Capture the cell that displays the provided text and extract its [X, Y] central coordinate. 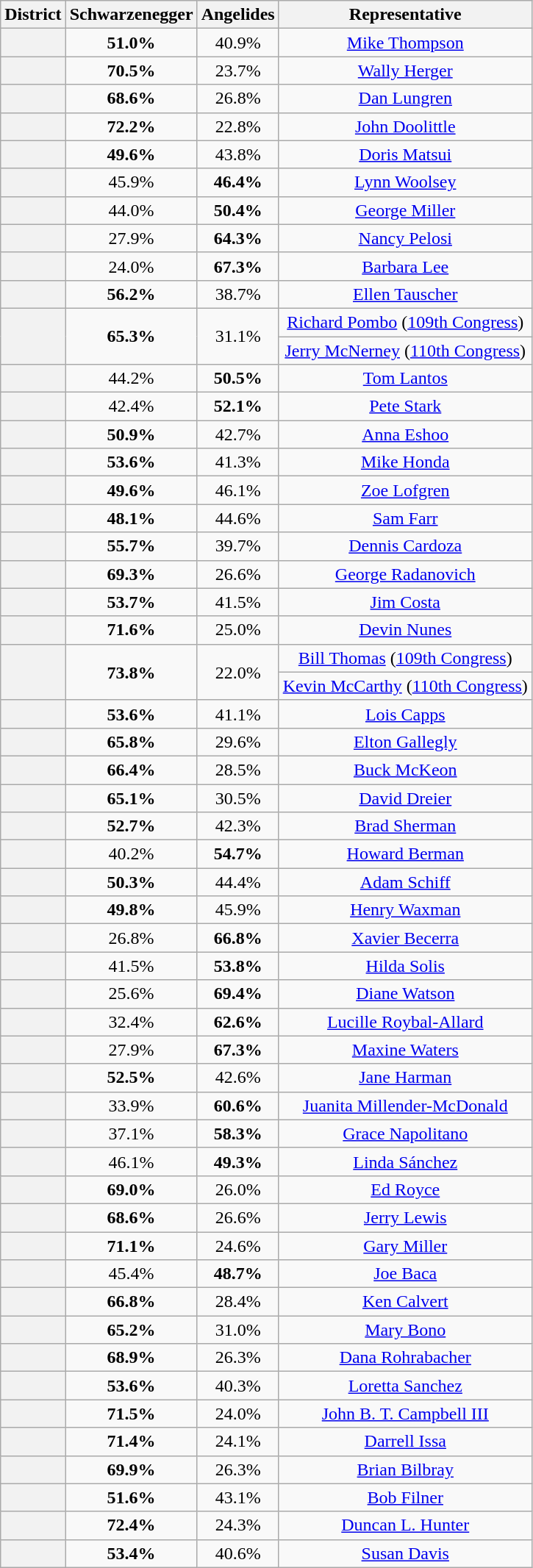
72.2% [131, 126]
Diane Watson [405, 994]
Maxine Waters [405, 1050]
38.7% [238, 294]
50.4% [238, 210]
Richard Pombo (109th Congress) [405, 322]
Mary Bono [405, 1330]
Mike Thompson [405, 43]
49.3% [238, 1161]
71.5% [131, 1414]
Kevin McCarthy (110th Congress) [405, 686]
53.7% [131, 602]
Ken Calvert [405, 1302]
Barbara Lee [405, 266]
Ellen Tauscher [405, 294]
26.0% [238, 1189]
29.6% [238, 742]
Lynn Woolsey [405, 182]
44.0% [131, 210]
65.1% [131, 798]
69.3% [131, 574]
70.5% [131, 71]
73.8% [131, 672]
69.9% [131, 1469]
40.2% [131, 854]
37.1% [131, 1134]
Dennis Cardoza [405, 546]
53.4% [131, 1553]
40.3% [238, 1386]
46.4% [238, 182]
Jim Costa [405, 602]
41.3% [238, 462]
George Miller [405, 210]
Angelides [238, 15]
25.6% [131, 994]
Grace Napolitano [405, 1134]
56.2% [131, 294]
Henry Waxman [405, 910]
44.6% [238, 518]
Joe Baca [405, 1274]
Dan Lungren [405, 99]
Jerry Lewis [405, 1217]
48.1% [131, 518]
55.7% [131, 546]
45.4% [131, 1274]
Linda Sánchez [405, 1161]
Gary Miller [405, 1246]
65.8% [131, 742]
30.5% [238, 798]
22.8% [238, 126]
62.6% [238, 1022]
48.7% [238, 1274]
43.8% [238, 154]
Bob Filner [405, 1497]
Tom Lantos [405, 379]
42.3% [238, 826]
Jane Harman [405, 1078]
Lois Capps [405, 714]
52.7% [131, 826]
69.0% [131, 1189]
Elton Gallegly [405, 742]
31.0% [238, 1330]
31.1% [238, 336]
Buck McKeon [405, 770]
72.4% [131, 1525]
39.7% [238, 546]
Duncan L. Hunter [405, 1525]
66.4% [131, 770]
49.8% [131, 910]
64.3% [238, 238]
43.1% [238, 1497]
71.4% [131, 1442]
53.8% [238, 966]
Bill Thomas (109th Congress) [405, 658]
24.3% [238, 1525]
Ed Royce [405, 1189]
28.5% [238, 770]
Adam Schiff [405, 882]
Lucille Roybal-Allard [405, 1022]
Loretta Sanchez [405, 1386]
Schwarzenegger [131, 15]
Howard Berman [405, 854]
50.9% [131, 434]
George Radanovich [405, 574]
Hilda Solis [405, 966]
Brian Bilbray [405, 1469]
42.4% [131, 407]
69.4% [238, 994]
John Doolittle [405, 126]
68.9% [131, 1358]
David Dreier [405, 798]
Brad Sherman [405, 826]
71.1% [131, 1246]
50.3% [131, 882]
Zoe Lofgren [405, 490]
52.1% [238, 407]
Representative [405, 15]
Nancy Pelosi [405, 238]
Darrell Issa [405, 1442]
Pete Stark [405, 407]
24.6% [238, 1246]
23.7% [238, 71]
42.6% [238, 1078]
40.9% [238, 43]
60.6% [238, 1106]
Xavier Becerra [405, 938]
28.4% [238, 1302]
50.5% [238, 379]
Juanita Millender-McDonald [405, 1106]
32.4% [131, 1022]
33.9% [131, 1106]
District [33, 15]
24.1% [238, 1442]
42.7% [238, 434]
41.1% [238, 714]
22.0% [238, 672]
Anna Eshoo [405, 434]
40.6% [238, 1553]
Mike Honda [405, 462]
44.4% [238, 882]
Jerry McNerney (110th Congress) [405, 351]
25.0% [238, 630]
Dana Rohrabacher [405, 1358]
51.6% [131, 1497]
Wally Herger [405, 71]
44.2% [131, 379]
Devin Nunes [405, 630]
John B. T. Campbell III [405, 1414]
Sam Farr [405, 518]
51.0% [131, 43]
54.7% [238, 854]
52.5% [131, 1078]
65.3% [131, 336]
58.3% [238, 1134]
71.6% [131, 630]
Susan Davis [405, 1553]
65.2% [131, 1330]
Doris Matsui [405, 154]
